Determine the (X, Y) coordinate at the center of the cell enclosing the given text.  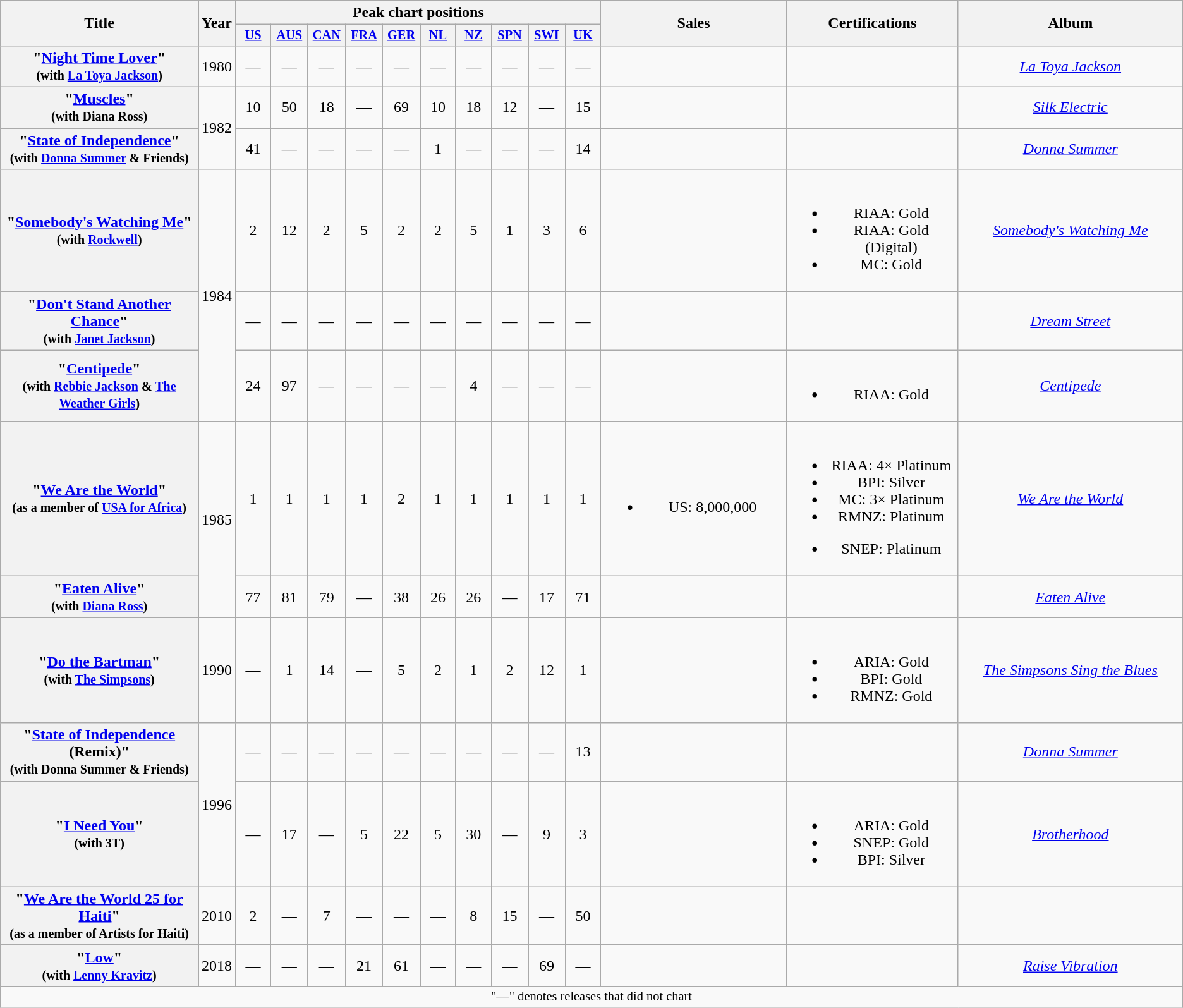
"Do the Bartman"(with The Simpsons) (100, 670)
Peak chart positions (418, 13)
Certifications (872, 23)
"State of Independence"(with Donna Summer & Friends) (100, 149)
7 (326, 916)
1984 (217, 296)
Year (217, 23)
41 (253, 149)
CAN (326, 35)
4 (473, 386)
"Eaten Alive"(with Diana Ross) (100, 597)
24 (253, 386)
US: 8,000,000 (694, 499)
SWI (547, 35)
ARIA: GoldSNEP: GoldBPI: Silver (872, 834)
SPN (509, 35)
13 (583, 752)
Sales (694, 23)
Album (1071, 23)
Dream Street (1071, 321)
RIAA: 4× PlatinumBPI: SilverMC: 3× PlatinumRMNZ: PlatinumSNEP: Platinum (872, 499)
La Toya Jackson (1071, 66)
2018 (217, 966)
97 (289, 386)
FRA (364, 35)
"We Are the World 25 for Haiti"(as a member of Artists for Haiti) (100, 916)
"Night Time Lover"(with La Toya Jackson) (100, 66)
1985 (217, 519)
Eaten Alive (1071, 597)
Raise Vibration (1071, 966)
RIAA: GoldRIAA: Gold (Digital)MC: Gold (872, 231)
71 (583, 597)
US (253, 35)
Centipede (1071, 386)
38 (401, 597)
"Centipede"(with Rebbie Jackson & The Weather Girls) (100, 386)
2010 (217, 916)
The Simpsons Sing the Blues (1071, 670)
9 (547, 834)
Somebody's Watching Me (1071, 231)
30 (473, 834)
"Don't Stand Another Chance"(with Janet Jackson) (100, 321)
AUS (289, 35)
We Are the World (1071, 499)
"Somebody's Watching Me"(with Rockwell) (100, 231)
1990 (217, 670)
UK (583, 35)
1996 (217, 805)
8 (473, 916)
"Muscles"(with Diana Ross) (100, 107)
NZ (473, 35)
GER (401, 35)
Title (100, 23)
79 (326, 597)
NL (438, 35)
21 (364, 966)
Silk Electric (1071, 107)
"Low"(with Lenny Kravitz) (100, 966)
"We Are the World"(as a member of USA for Africa) (100, 499)
6 (583, 231)
77 (253, 597)
"—" denotes releases that did not chart (591, 997)
81 (289, 597)
RIAA: Gold (872, 386)
22 (401, 834)
ARIA: GoldBPI: GoldRMNZ: Gold (872, 670)
61 (401, 966)
1982 (217, 128)
"I Need You"(with 3T) (100, 834)
Brotherhood (1071, 834)
1980 (217, 66)
"State of Independence (Remix)"(with Donna Summer & Friends) (100, 752)
